Determine the (X, Y) coordinate at the center of the cell enclosing the given text.  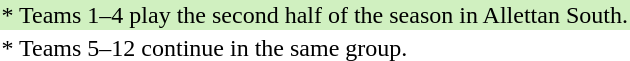
* Teams 1–4 play the second half of the season in Allettan South. (314, 15)
